For the text-containing cell, return its midpoint in (X, Y) coordinate format. 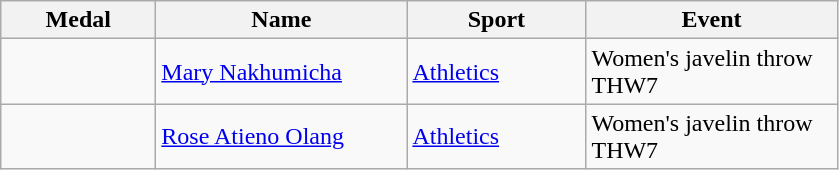
Name (282, 20)
Event (712, 20)
Mary Nakhumicha (282, 72)
Medal (78, 20)
Rose Atieno Olang (282, 136)
Sport (496, 20)
